Extract the [X, Y] coordinate from the center of the cell holding the provided text.  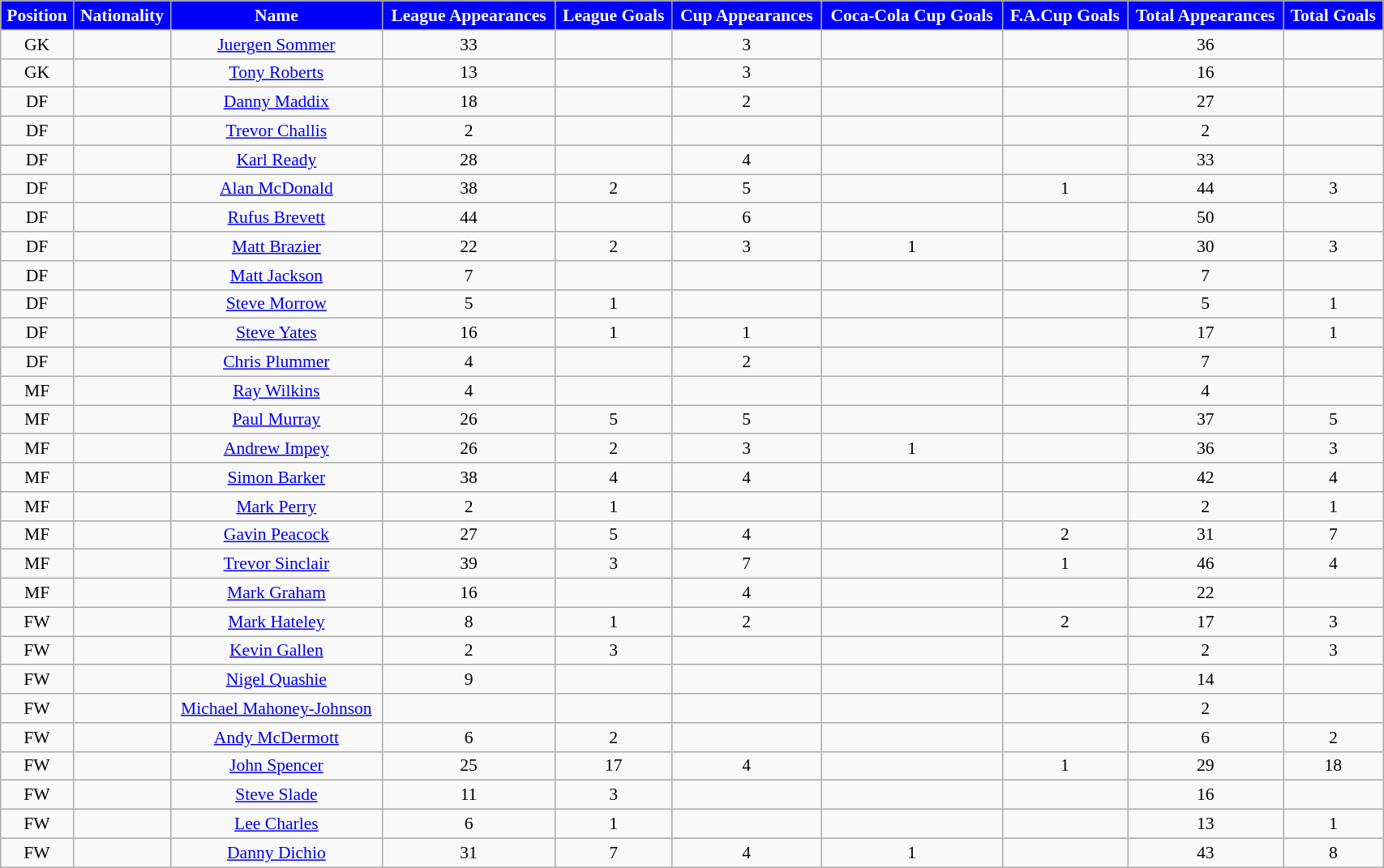
37 [1206, 420]
30 [1206, 246]
Karl Ready [277, 160]
Steve Yates [277, 333]
42 [1206, 477]
Trevor Sinclair [277, 564]
League Goals [614, 15]
Andy McDermott [277, 738]
Gavin Peacock [277, 535]
46 [1206, 564]
Rufus Brevett [277, 218]
11 [469, 795]
Mark Graham [277, 593]
9 [469, 680]
Position [37, 15]
John Spencer [277, 766]
Ray Wilkins [277, 391]
Steve Morrow [277, 304]
14 [1206, 680]
Name [277, 15]
Nationality [122, 15]
Nigel Quashie [277, 680]
Mark Hateley [277, 622]
39 [469, 564]
Danny Dichio [277, 853]
Matt Brazier [277, 246]
Lee Charles [277, 824]
43 [1206, 853]
29 [1206, 766]
Juergen Sommer [277, 45]
Mark Perry [277, 507]
Steve Slade [277, 795]
Alan McDonald [277, 189]
Simon Barker [277, 477]
Matt Jackson [277, 276]
Andrew Impey [277, 449]
Trevor Challis [277, 131]
50 [1206, 218]
Total Appearances [1206, 15]
Total Goals [1333, 15]
Michael Mahoney-Johnson [277, 708]
F.A.Cup Goals [1065, 15]
Chris Plummer [277, 362]
Coca-Cola Cup Goals [911, 15]
28 [469, 160]
Cup Appearances [747, 15]
League Appearances [469, 15]
Paul Murray [277, 420]
Kevin Gallen [277, 651]
25 [469, 766]
Tony Roberts [277, 73]
Danny Maddix [277, 102]
